Find where the given text appears and provide that cell's center as (x, y) coordinate. 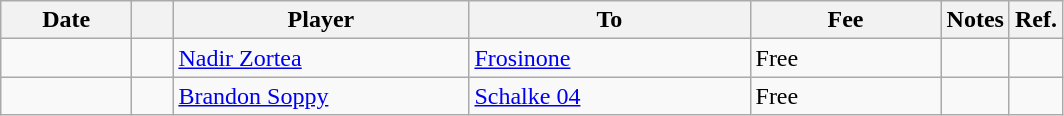
Frosinone (610, 58)
To (610, 20)
Schalke 04 (610, 96)
Player (321, 20)
Brandon Soppy (321, 96)
Nadir Zortea (321, 58)
Fee (846, 20)
Ref. (1036, 20)
Date (66, 20)
Notes (975, 20)
